Search for the cell housing the specified text and yield its (X, Y) center coordinate. 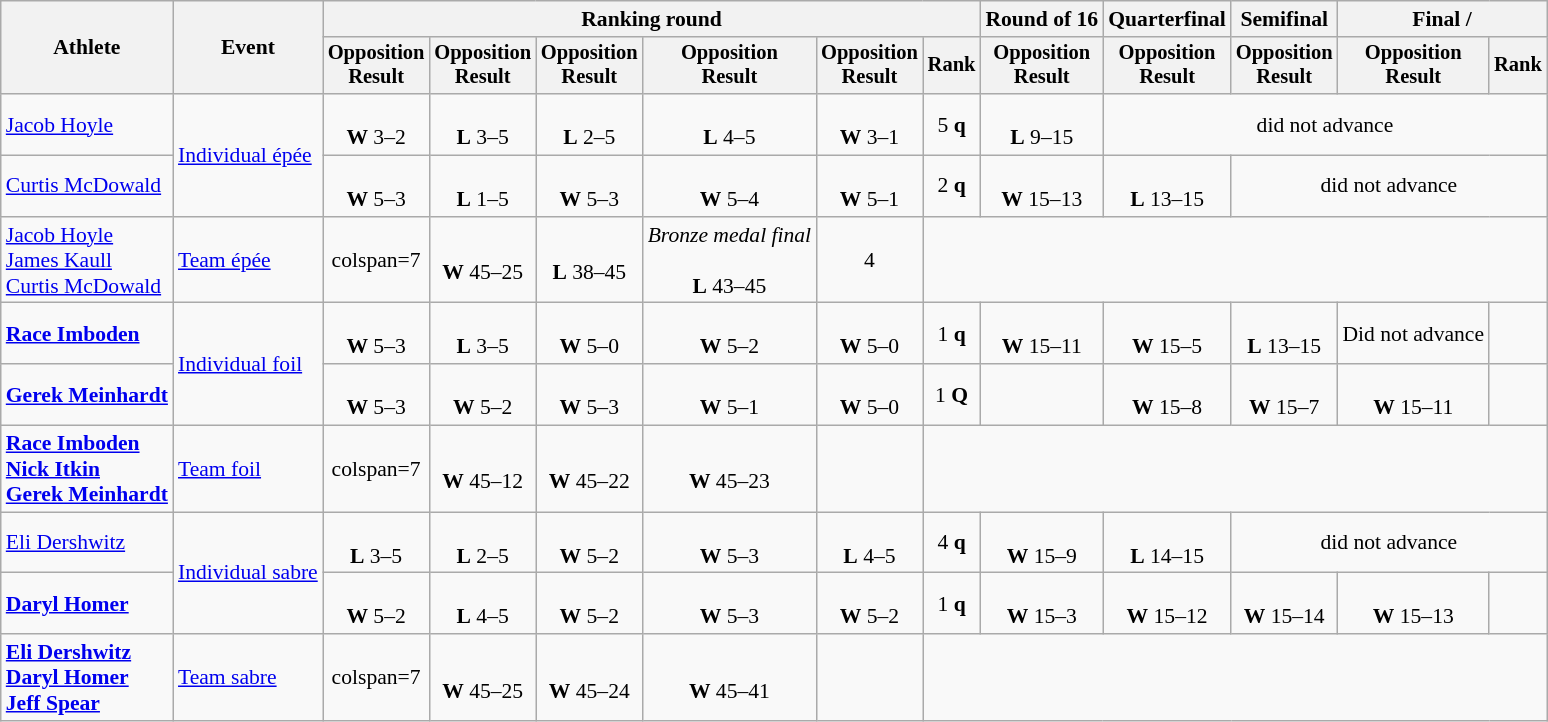
Ranking round (652, 19)
Bronze medal finalL 43–45 (730, 260)
Round of 16 (1042, 19)
Curtis McDowald (87, 186)
W 15–8 (1167, 394)
Semifinal (1284, 19)
4 (870, 260)
Jacob HoyleJames KaullCurtis McDowald (87, 260)
Final / (1442, 19)
W 15–14 (1284, 604)
Team épée (248, 260)
Race Imboden (87, 334)
Individual foil (248, 364)
Jacob Hoyle (87, 124)
Gerek Meinhardt (87, 394)
Athlete (87, 48)
Individual sabre (248, 573)
Individual épée (248, 155)
W 15–9 (1042, 542)
Event (248, 48)
Eli Dershwitz (87, 542)
W 3–1 (870, 124)
Daryl Homer (87, 604)
W 15–3 (1042, 604)
2 q (952, 186)
W 45–41 (730, 678)
1 Q (952, 394)
W 45–24 (590, 678)
L 1–5 (482, 186)
W 5–4 (730, 186)
4 q (952, 542)
Did not advance (1413, 334)
L 14–15 (1167, 542)
W 45–12 (482, 470)
Team foil (248, 470)
W 45–22 (590, 470)
5 q (952, 124)
L 38–45 (590, 260)
Eli DershwitzDaryl HomerJeff Spear (87, 678)
L 9–15 (1042, 124)
Team sabre (248, 678)
W 15–12 (1167, 604)
Race ImbodenNick ItkinGerek Meinhardt (87, 470)
W 3–2 (376, 124)
Quarterfinal (1167, 19)
W 15–5 (1167, 334)
W 45–23 (730, 470)
W 15–7 (1284, 394)
